Search for the cell housing the specified text and yield its [x, y] center coordinate. 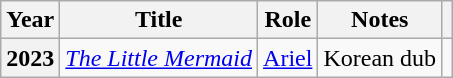
Notes [380, 20]
Korean dub [380, 58]
Year [30, 20]
Role [288, 20]
Ariel [288, 58]
2023 [30, 58]
The Little Mermaid [159, 58]
Title [159, 20]
